Pinpoint the cell where the given text exists, returning its [X, Y] midpoint coordinate. 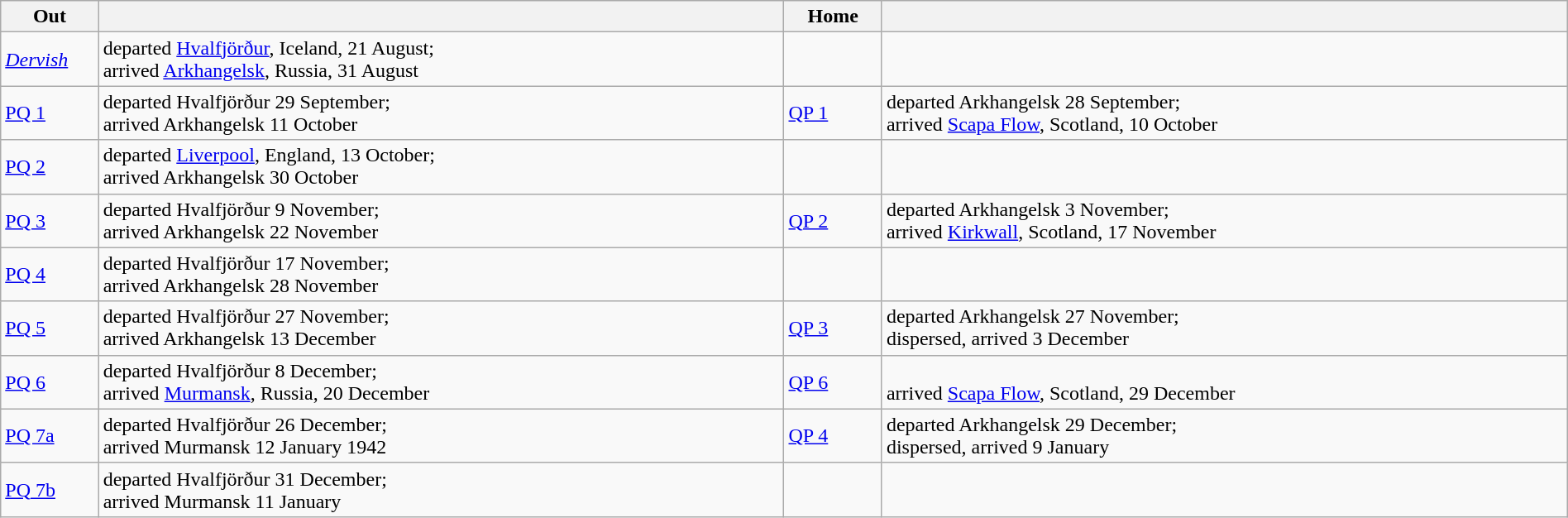
Dervish [50, 60]
departed Hvalfjörður, Iceland, 21 August;arrived Arkhangelsk, Russia, 31 August [442, 60]
QP 6 [833, 382]
PQ 4 [50, 275]
departed Hvalfjörður 29 September;arrived Arkhangelsk 11 October [442, 113]
arrived Scapa Flow, Scotland, 29 December [1224, 382]
PQ 5 [50, 328]
departed Arkhangelsk 29 December;dispersed, arrived 9 January [1224, 435]
departed Arkhangelsk 27 November;dispersed, arrived 3 December [1224, 328]
PQ 6 [50, 382]
QP 1 [833, 113]
departed Hvalfjörður 9 November;arrived Arkhangelsk 22 November [442, 220]
departed Hvalfjörður 17 November;arrived Arkhangelsk 28 November [442, 275]
PQ 7b [50, 490]
Home [833, 17]
departed Hvalfjörður 8 December;arrived Murmansk, Russia, 20 December [442, 382]
departed Arkhangelsk 3 November;arrived Kirkwall, Scotland, 17 November [1224, 220]
PQ 2 [50, 167]
QP 4 [833, 435]
departed Hvalfjörður 26 December;arrived Murmansk 12 January 1942 [442, 435]
QP 2 [833, 220]
PQ 3 [50, 220]
QP 3 [833, 328]
PQ 7a [50, 435]
departed Arkhangelsk 28 September;arrived Scapa Flow, Scotland, 10 October [1224, 113]
Out [50, 17]
departed Hvalfjörður 27 November;arrived Arkhangelsk 13 December [442, 328]
departed Liverpool, England, 13 October;arrived Arkhangelsk 30 October [442, 167]
departed Hvalfjörður 31 December;arrived Murmansk 11 January [442, 490]
PQ 1 [50, 113]
